Return [x, y] of the center of cell containing provided text 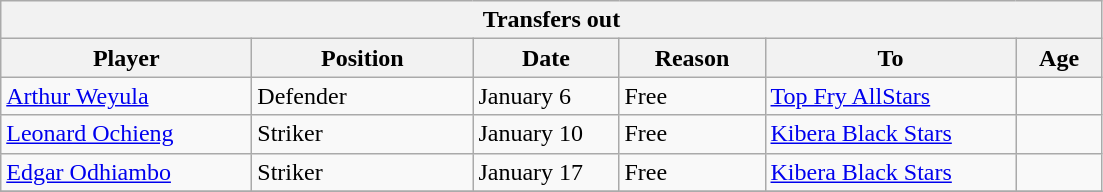
To [890, 58]
Top Fry AllStars [890, 96]
Transfers out [552, 20]
Defender [362, 96]
Edgar Odhiambo [126, 172]
Arthur Weyula [126, 96]
Date [546, 58]
Player [126, 58]
Leonard Ochieng [126, 134]
Age [1059, 58]
January 17 [546, 172]
Position [362, 58]
Reason [692, 58]
January 6 [546, 96]
January 10 [546, 134]
